Identify which cell holds the provided text, then report its (X, Y) central coordinate. 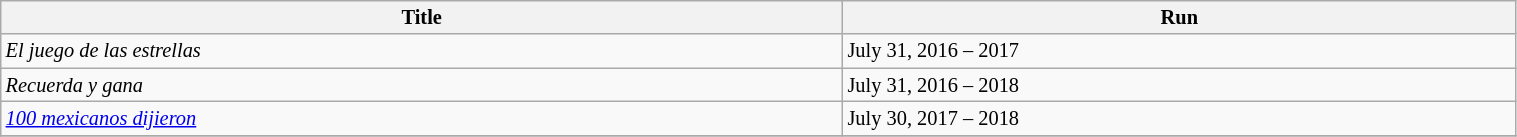
July 30, 2017 – 2018 (1180, 118)
July 31, 2016 – 2017 (1180, 51)
Title (422, 17)
July 31, 2016 – 2018 (1180, 85)
100 mexicanos dijieron (422, 118)
Run (1180, 17)
El juego de las estrellas (422, 51)
Recuerda y gana (422, 85)
